Find where the given text appears and provide that cell's center as (x, y) coordinate. 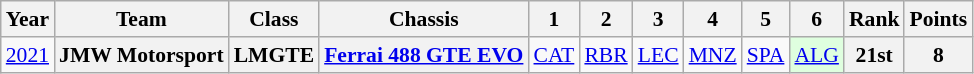
3 (658, 19)
21st (874, 55)
Rank (874, 19)
RBR (606, 55)
Class (274, 19)
2 (606, 19)
SPA (766, 55)
8 (938, 55)
LEC (658, 55)
ALG (816, 55)
6 (816, 19)
MNZ (713, 55)
Points (938, 19)
4 (713, 19)
CAT (554, 55)
2021 (28, 55)
Chassis (424, 19)
LMGTE (274, 55)
5 (766, 19)
Year (28, 19)
1 (554, 19)
Ferrai 488 GTE EVO (424, 55)
JMW Motorsport (142, 55)
Team (142, 19)
